Detect which cell encompasses the target text, then output its [X, Y] center coordinate. 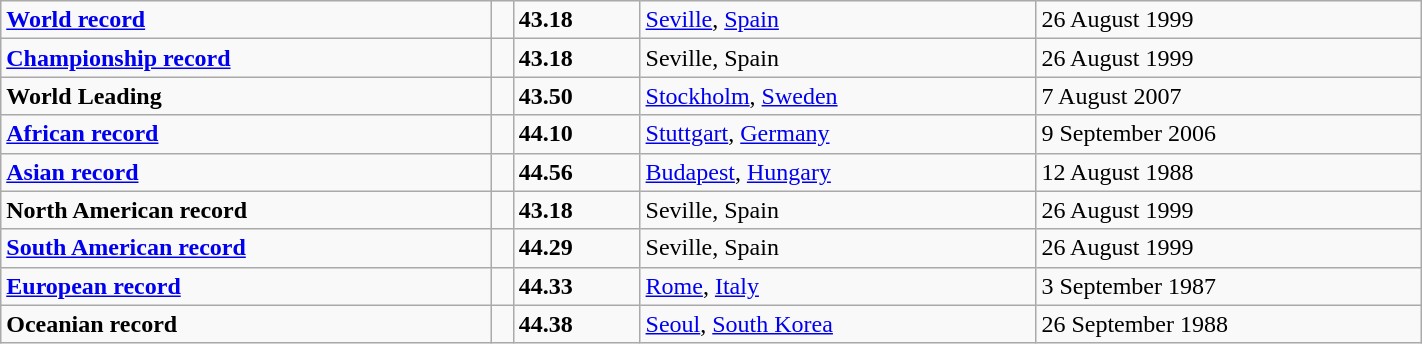
44.56 [576, 172]
Seoul, South Korea [838, 324]
44.33 [576, 286]
Asian record [246, 172]
Oceanian record [246, 324]
World record [246, 20]
North American record [246, 210]
African record [246, 134]
Rome, Italy [838, 286]
European record [246, 286]
Championship record [246, 58]
26 September 1988 [1228, 324]
7 August 2007 [1228, 96]
12 August 1988 [1228, 172]
44.38 [576, 324]
South American record [246, 248]
43.50 [576, 96]
3 September 1987 [1228, 286]
World Leading [246, 96]
Budapest, Hungary [838, 172]
Stockholm, Sweden [838, 96]
Stuttgart, Germany [838, 134]
9 September 2006 [1228, 134]
44.10 [576, 134]
44.29 [576, 248]
